Return the (x, y) coordinate for the center point of the cell that contains the specified text.  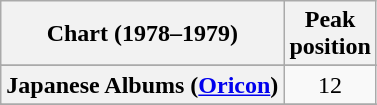
12 (330, 85)
Peakposition (330, 34)
Japanese Albums (Oricon) (142, 85)
Chart (1978–1979) (142, 34)
